Locate the cell with the specified text and output its [x, y] center coordinate. 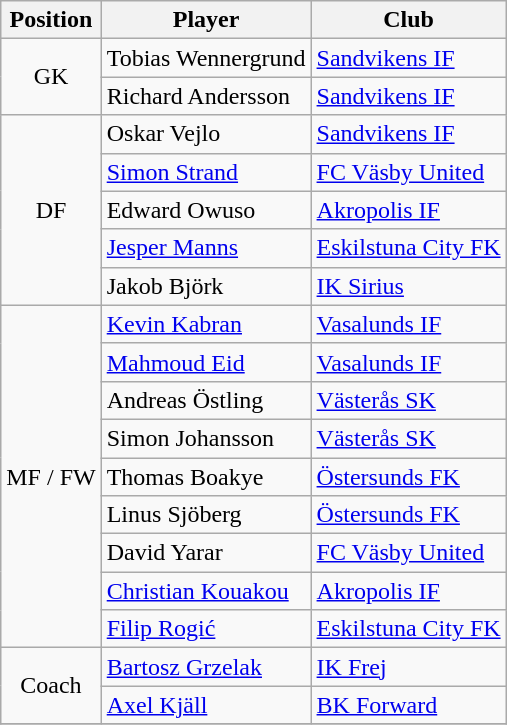
David Yarar [206, 553]
BK Forward [408, 705]
Player [206, 20]
Thomas Boakye [206, 477]
Edward Owuso [206, 210]
IK Frej [408, 667]
GK [51, 77]
Simon Strand [206, 172]
Andreas Östling [206, 400]
Oskar Vejlo [206, 134]
Bartosz Grzelak [206, 667]
Linus Sjöberg [206, 515]
Jakob Björk [206, 286]
Jesper Manns [206, 248]
Kevin Kabran [206, 324]
Tobias Wennergrund [206, 58]
Filip Rogić [206, 629]
Axel Kjäll [206, 705]
Coach [51, 686]
IK Sirius [408, 286]
Simon Johansson [206, 438]
Richard Andersson [206, 96]
Club [408, 20]
Mahmoud Eid [206, 362]
Christian Kouakou [206, 591]
Position [51, 20]
DF [51, 210]
MF / FW [51, 476]
